Locate the cell with the specified text and output its [x, y] center coordinate. 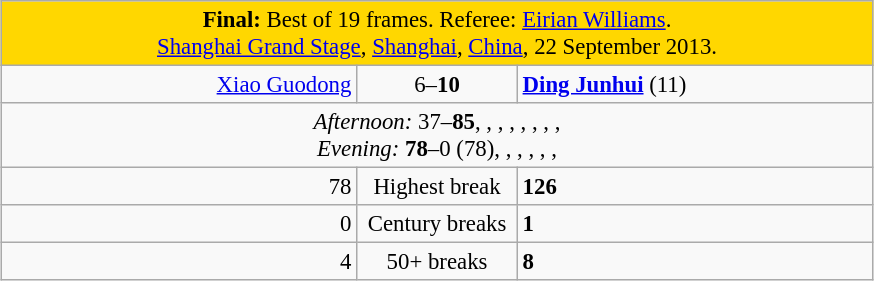
4 [179, 262]
Highest break [438, 187]
1 [695, 224]
Final: Best of 19 frames. Referee: Eirian Williams.Shanghai Grand Stage, Shanghai, China, 22 September 2013. [437, 34]
Xiao Guodong [179, 85]
0 [179, 224]
Century breaks [438, 224]
Afternoon: 37–85, , , , , , , , Evening: 78–0 (78), , , , , , [437, 136]
50+ breaks [438, 262]
8 [695, 262]
126 [695, 187]
Ding Junhui (11) [695, 85]
6–10 [438, 85]
78 [179, 187]
